Identify which cell holds the provided text, then report its (X, Y) central coordinate. 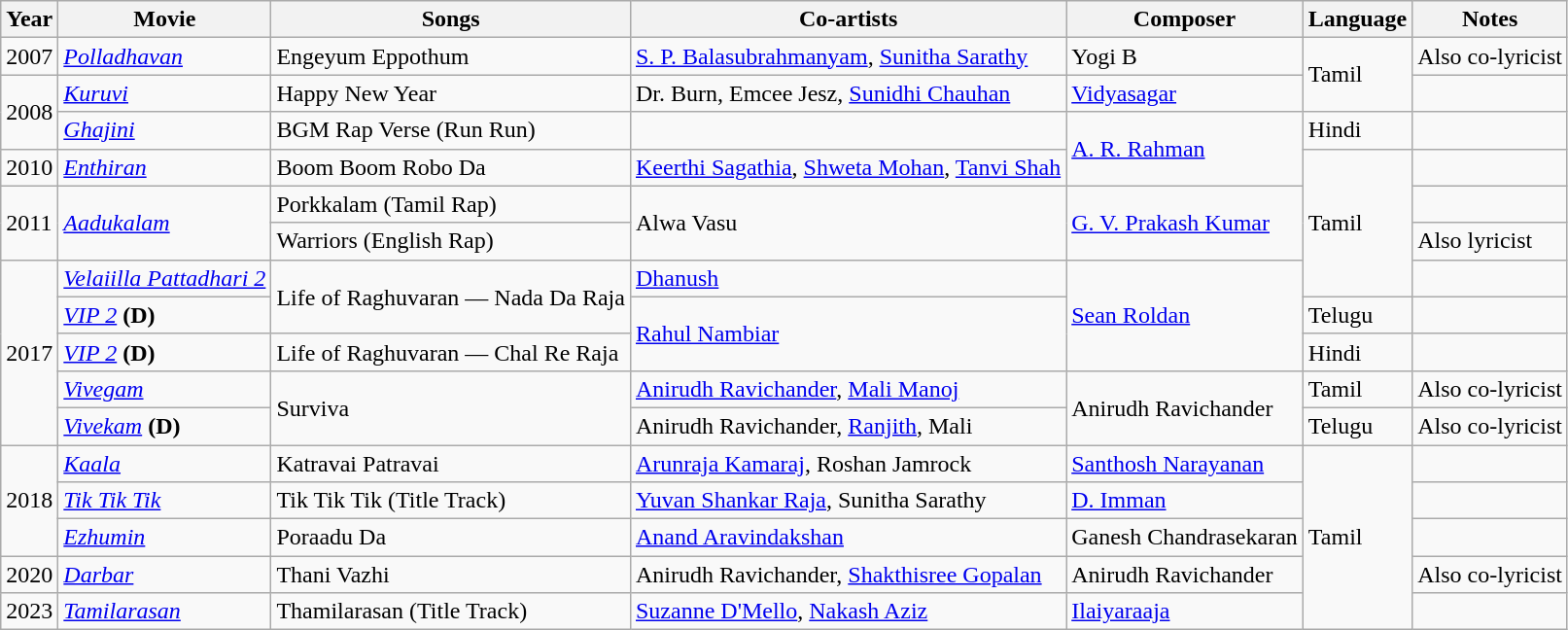
2017 (29, 352)
Ilaiyaraaja (1185, 612)
Vivegam (165, 389)
Happy New Year (451, 93)
2023 (29, 612)
Life of Raghuvaran — Nada Da Raja (451, 297)
Polladhavan (165, 56)
Ghajini (165, 130)
G. V. Prakash Kumar (1185, 223)
Arunraja Kamaraj, Roshan Jamrock (848, 464)
Yogi B (1185, 56)
Anirudh Ravichander, Shakthisree Gopalan (848, 575)
Anirudh Ravichander, Ranjith, Mali (848, 426)
Tik Tik Tik (165, 501)
Kuruvi (165, 93)
Language (1357, 19)
Suzanne D'Mello, Nakash Aziz (848, 612)
Anirudh Ravichander, Mali Manoj (848, 389)
Poraadu Da (451, 538)
Engeyum Eppothum (451, 56)
2007 (29, 56)
Boom Boom Robo Da (451, 167)
Rahul Nambiar (848, 333)
Alwa Vasu (848, 223)
D. Imman (1185, 501)
Thamilarasan (Title Track) (451, 612)
Keerthi Sagathia, Shweta Mohan, Tanvi Shah (848, 167)
Velaiilla Pattadhari 2 (165, 278)
Ezhumin (165, 538)
Also lyricist (1490, 241)
A. R. Rahman (1185, 149)
Santhosh Narayanan (1185, 464)
Thani Vazhi (451, 575)
Yuvan Shankar Raja, Sunitha Sarathy (848, 501)
Ganesh Chandrasekaran (1185, 538)
Darbar (165, 575)
Warriors (English Rap) (451, 241)
Surviva (451, 407)
Tik Tik Tik (Title Track) (451, 501)
Composer (1185, 19)
Anand Aravindakshan (848, 538)
Dhanush (848, 278)
2010 (29, 167)
Enthiran (165, 167)
Katravai Patravai (451, 464)
Kaala (165, 464)
Life of Raghuvaran — Chal Re Raja (451, 352)
2020 (29, 575)
Notes (1490, 19)
2008 (29, 112)
Aadukalam (165, 223)
Sean Roldan (1185, 315)
Year (29, 19)
S. P. Balasubrahmanyam, Sunitha Sarathy (848, 56)
2011 (29, 223)
Porkkalam (Tamil Rap) (451, 204)
Dr. Burn, Emcee Jesz, Sunidhi Chauhan (848, 93)
Movie (165, 19)
Vidyasagar (1185, 93)
2018 (29, 501)
Songs (451, 19)
Tamilarasan (165, 612)
Co-artists (848, 19)
BGM Rap Verse (Run Run) (451, 130)
Vivekam (D) (165, 426)
